Extract the [x, y] coordinate from the center of the cell holding the provided text.  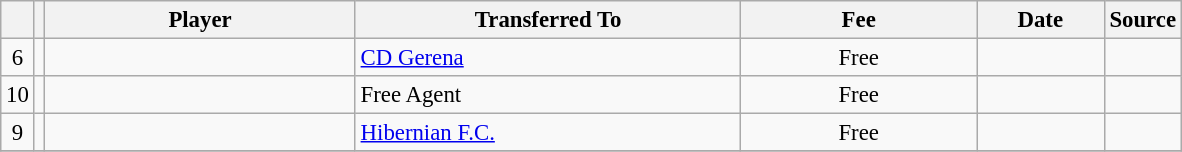
CD Gerena [548, 58]
Source [1142, 20]
6 [18, 58]
Free Agent [548, 95]
Transferred To [548, 20]
10 [18, 95]
9 [18, 133]
Date [1040, 20]
Hibernian F.C. [548, 133]
Player [200, 20]
Fee [859, 20]
